Locate the cell with the specified text and output its (x, y) center coordinate. 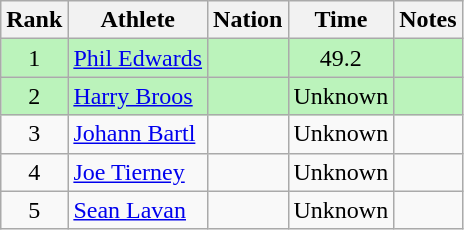
Joe Tierney (138, 172)
Phil Edwards (138, 58)
Harry Broos (138, 96)
Johann Bartl (138, 134)
2 (34, 96)
3 (34, 134)
4 (34, 172)
Sean Lavan (138, 210)
Notes (428, 20)
1 (34, 58)
5 (34, 210)
49.2 (341, 58)
Time (341, 20)
Rank (34, 20)
Athlete (138, 20)
Nation (248, 20)
